From the cell containing the given text, extract its center point as (X, Y) coordinate. 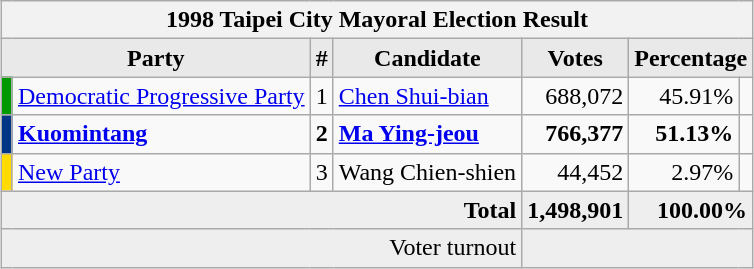
Percentage (691, 58)
45.91% (684, 96)
# (322, 58)
51.13% (684, 134)
Votes (576, 58)
Chen Shui-bian (427, 96)
Wang Chien-shien (427, 172)
Total (261, 210)
3 (322, 172)
1,498,901 (576, 210)
688,072 (576, 96)
100.00% (691, 210)
44,452 (576, 172)
Candidate (427, 58)
New Party (161, 172)
Party (156, 58)
2 (322, 134)
1998 Taipei City Mayoral Election Result (376, 20)
Voter turnout (261, 248)
2.97% (684, 172)
Kuomintang (161, 134)
Ma Ying-jeou (427, 134)
Democratic Progressive Party (161, 96)
766,377 (576, 134)
1 (322, 96)
